Capture the cell that displays the provided text and extract its (x, y) central coordinate. 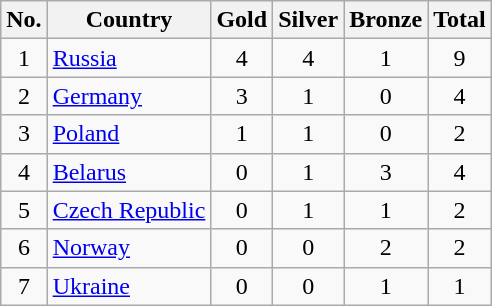
Silver (308, 20)
Ukraine (129, 286)
Bronze (386, 20)
Germany (129, 96)
Total (460, 20)
Norway (129, 248)
9 (460, 58)
5 (24, 210)
Country (129, 20)
Poland (129, 134)
Gold (242, 20)
Russia (129, 58)
Czech Republic (129, 210)
Belarus (129, 172)
No. (24, 20)
6 (24, 248)
7 (24, 286)
